Scan for the cell matching the given text and deliver its (X, Y) coordinate at center. 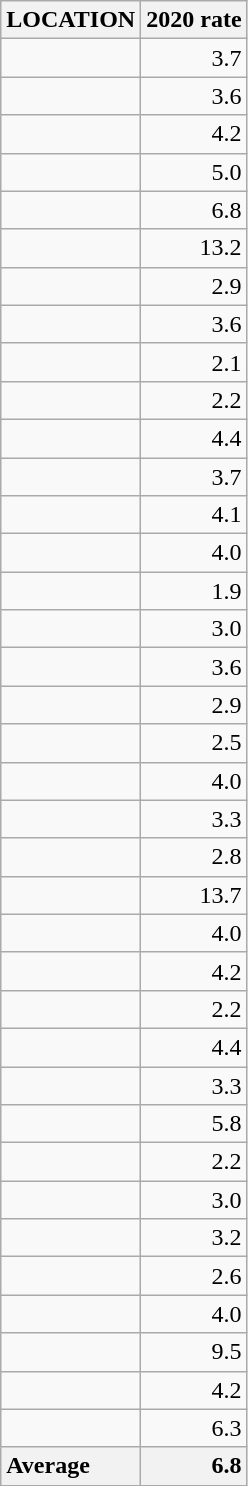
2.6 (194, 1276)
4.1 (194, 515)
3.2 (194, 1238)
6.3 (194, 1428)
5.0 (194, 172)
13.2 (194, 248)
2.1 (194, 362)
5.8 (194, 1124)
1.9 (194, 591)
2.5 (194, 743)
Average (71, 1466)
2020 rate (194, 20)
2.8 (194, 857)
13.7 (194, 895)
LOCATION (71, 20)
9.5 (194, 1352)
